Extract the [x, y] coordinate from the center of the cell holding the provided text.  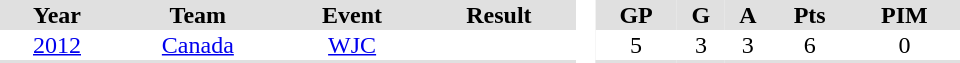
A [748, 15]
GP [636, 15]
0 [904, 45]
WJC [352, 45]
Event [352, 15]
Year [57, 15]
Team [198, 15]
PIM [904, 15]
G [701, 15]
Pts [810, 15]
Result [500, 15]
Canada [198, 45]
6 [810, 45]
2012 [57, 45]
5 [636, 45]
